For the text-containing cell, return its midpoint in (x, y) coordinate format. 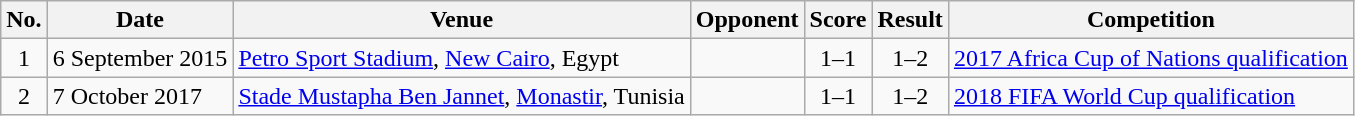
Petro Sport Stadium, New Cairo, Egypt (462, 58)
7 October 2017 (140, 96)
Competition (1150, 20)
1 (24, 58)
Result (910, 20)
Date (140, 20)
2 (24, 96)
No. (24, 20)
2017 Africa Cup of Nations qualification (1150, 58)
Venue (462, 20)
6 September 2015 (140, 58)
Score (838, 20)
Opponent (747, 20)
Stade Mustapha Ben Jannet, Monastir, Tunisia (462, 96)
2018 FIFA World Cup qualification (1150, 96)
